From the cell containing the given text, extract its center point as (X, Y) coordinate. 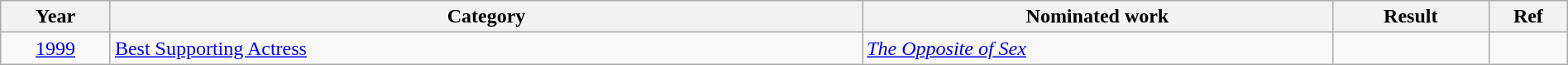
Year (56, 17)
Best Supporting Actress (486, 48)
Nominated work (1097, 17)
Ref (1528, 17)
1999 (56, 48)
Result (1411, 17)
The Opposite of Sex (1097, 48)
Category (486, 17)
